Capture the cell that displays the provided text and extract its [X, Y] central coordinate. 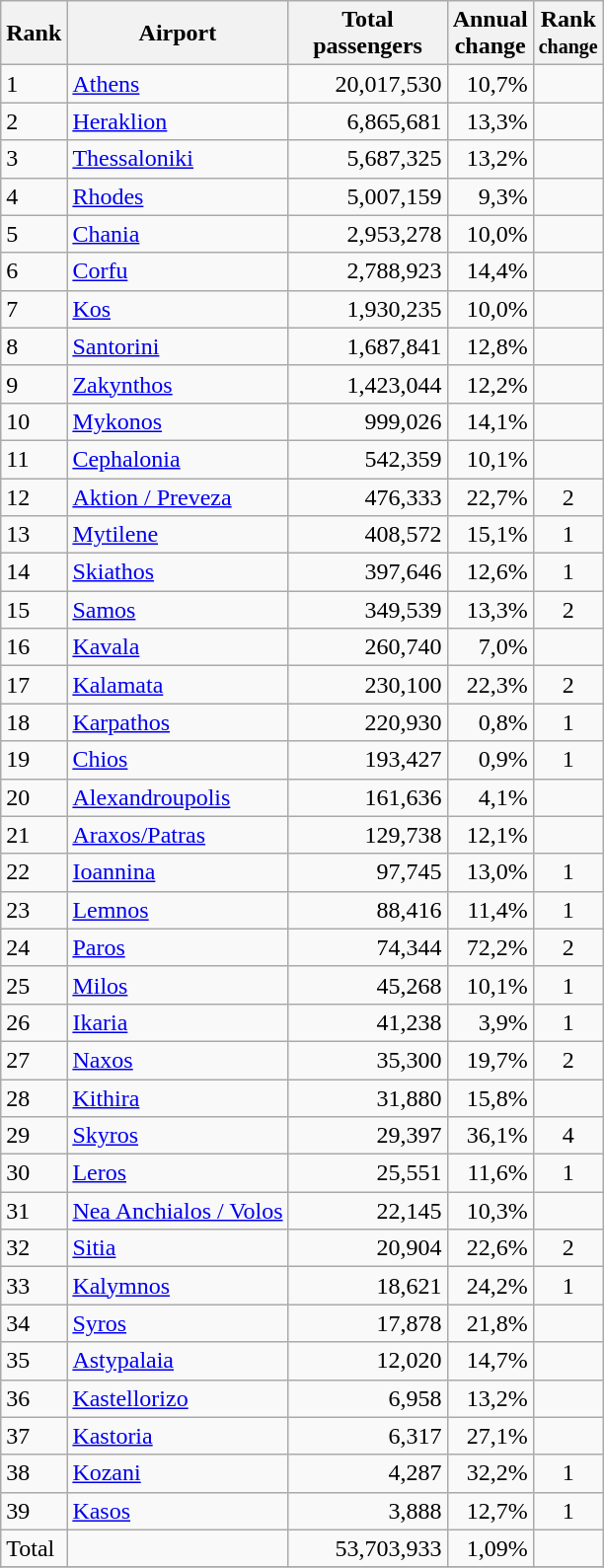
22,7% [490, 496]
11 [34, 459]
7,0% [490, 647]
1,687,841 [367, 346]
7 [34, 309]
39 [34, 1511]
Rhodes [178, 196]
193,427 [367, 760]
408,572 [367, 535]
17 [34, 685]
12,2% [490, 384]
542,359 [367, 459]
19,7% [490, 1060]
Lemnos [178, 910]
38 [34, 1473]
35 [34, 1361]
Kithira [178, 1098]
220,930 [367, 722]
Alexandroupolis [178, 797]
Corfu [178, 271]
230,100 [367, 685]
29,397 [367, 1136]
9,3% [490, 196]
Rank [34, 34]
349,539 [367, 610]
Mykonos [178, 421]
2,788,923 [367, 271]
Ioannina [178, 872]
0,8% [490, 722]
10,7% [490, 84]
33 [34, 1286]
14,7% [490, 1361]
260,740 [367, 647]
74,344 [367, 947]
Skyros [178, 1136]
14,4% [490, 271]
Zakynthos [178, 384]
21,8% [490, 1323]
36,1% [490, 1136]
15,8% [490, 1098]
129,738 [367, 835]
34 [34, 1323]
Kastoria [178, 1436]
Totalpassengers [367, 34]
Samos [178, 610]
31 [34, 1211]
Chios [178, 760]
5,687,325 [367, 159]
35,300 [367, 1060]
17,878 [367, 1323]
31,880 [367, 1098]
14 [34, 572]
Kavala [178, 647]
Chania [178, 234]
Heraklion [178, 121]
Kasos [178, 1511]
37 [34, 1436]
13,0% [490, 872]
12,8% [490, 346]
Thessaloniki [178, 159]
12 [34, 496]
22,6% [490, 1248]
20,017,530 [367, 84]
Skiathos [178, 572]
Nea Anchialos / Volos [178, 1211]
12,7% [490, 1511]
27,1% [490, 1436]
10,3% [490, 1211]
Kastellorizo [178, 1398]
11,6% [490, 1173]
2,953,278 [367, 234]
9 [34, 384]
41,238 [367, 1022]
20 [34, 797]
12,020 [367, 1361]
Karpathos [178, 722]
22 [34, 872]
28 [34, 1098]
27 [34, 1060]
1,930,235 [367, 309]
0,9% [490, 760]
14,1% [490, 421]
10 [34, 421]
24 [34, 947]
1,09% [490, 1548]
Kozani [178, 1473]
Kalamata [178, 685]
32,2% [490, 1473]
88,416 [367, 910]
3 [34, 159]
30 [34, 1173]
36 [34, 1398]
Total [34, 1548]
4,1% [490, 797]
Athens [178, 84]
21 [34, 835]
Naxos [178, 1060]
72,2% [490, 947]
1,423,044 [367, 384]
5 [34, 234]
Syros [178, 1323]
25 [34, 985]
22,3% [490, 685]
Milos [178, 985]
16 [34, 647]
397,646 [367, 572]
Cephalonia [178, 459]
Kos [178, 309]
Santorini [178, 346]
22,145 [367, 1211]
Leros [178, 1173]
32 [34, 1248]
8 [34, 346]
Mytilene [178, 535]
Paros [178, 947]
Astypalaia [178, 1361]
25,551 [367, 1173]
29 [34, 1136]
15 [34, 610]
Kalymnos [178, 1286]
6,317 [367, 1436]
Ikaria [178, 1022]
24,2% [490, 1286]
Araxos/Patras [178, 835]
20,904 [367, 1248]
23 [34, 910]
19 [34, 760]
13 [34, 535]
6 [34, 271]
12,1% [490, 835]
26 [34, 1022]
Rankchange [568, 34]
18,621 [367, 1286]
5,007,159 [367, 196]
45,268 [367, 985]
15,1% [490, 535]
18 [34, 722]
3,888 [367, 1511]
53,703,933 [367, 1548]
Sitia [178, 1248]
6,958 [367, 1398]
476,333 [367, 496]
Aktion / Preveza [178, 496]
6,865,681 [367, 121]
11,4% [490, 910]
3,9% [490, 1022]
Airport [178, 34]
4,287 [367, 1473]
Annualchange [490, 34]
12,6% [490, 572]
161,636 [367, 797]
999,026 [367, 421]
97,745 [367, 872]
